Provide the [x, y] coordinate of the cell's center where the given text is located.  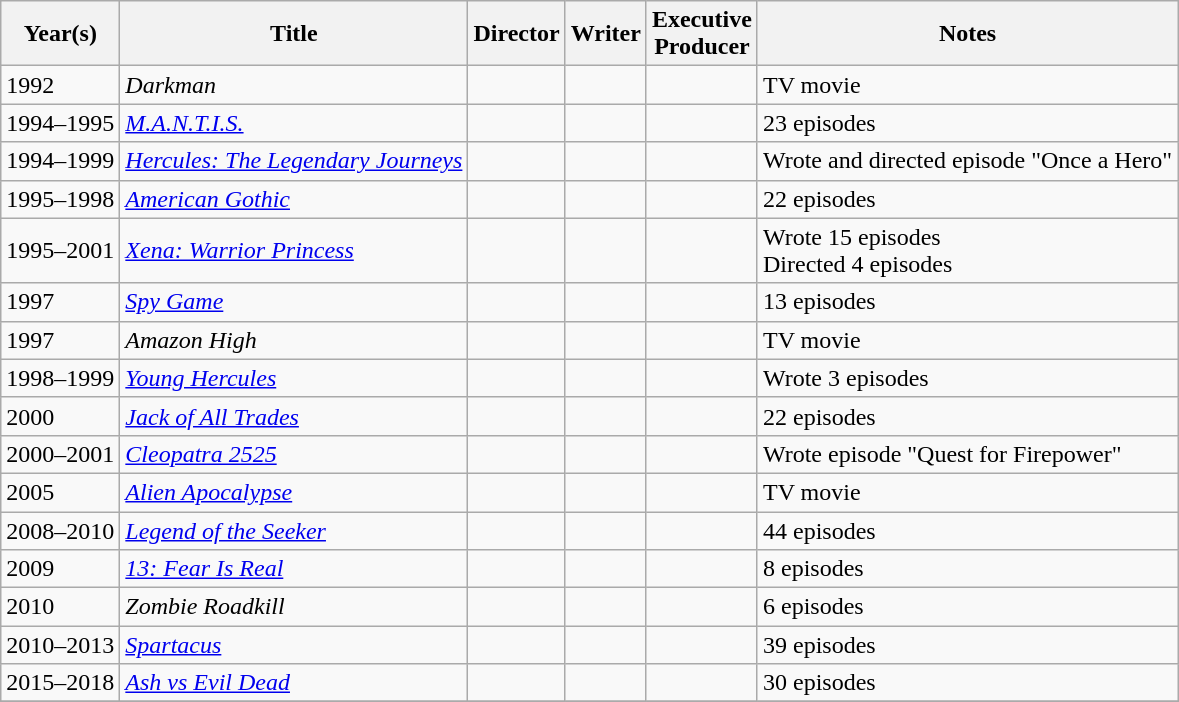
Writer [606, 34]
Year(s) [60, 34]
Jack of All Trades [294, 416]
Wrote and directed episode "Once a Hero" [967, 161]
44 episodes [967, 531]
Darkman [294, 85]
1995–2001 [60, 250]
2005 [60, 492]
2015–2018 [60, 683]
Spartacus [294, 645]
6 episodes [967, 607]
American Gothic [294, 199]
13 episodes [967, 302]
Cleopatra 2525 [294, 454]
2000 [60, 416]
Wrote 3 episodes [967, 378]
Legend of the Seeker [294, 531]
Title [294, 34]
Alien Apocalypse [294, 492]
ExecutiveProducer [702, 34]
1992 [60, 85]
2009 [60, 569]
2008–2010 [60, 531]
1994–1999 [60, 161]
Notes [967, 34]
1998–1999 [60, 378]
2010–2013 [60, 645]
Ash vs Evil Dead [294, 683]
Young Hercules [294, 378]
2000–2001 [60, 454]
1994–1995 [60, 123]
2010 [60, 607]
13: Fear Is Real [294, 569]
39 episodes [967, 645]
Amazon High [294, 340]
Zombie Roadkill [294, 607]
Wrote 15 episodesDirected 4 episodes [967, 250]
Hercules: The Legendary Journeys [294, 161]
Spy Game [294, 302]
Wrote episode "Quest for Firepower" [967, 454]
30 episodes [967, 683]
M.A.N.T.I.S. [294, 123]
1995–1998 [60, 199]
Director [516, 34]
Xena: Warrior Princess [294, 250]
8 episodes [967, 569]
23 episodes [967, 123]
